Scan for the cell matching the given text and deliver its [x, y] coordinate at center. 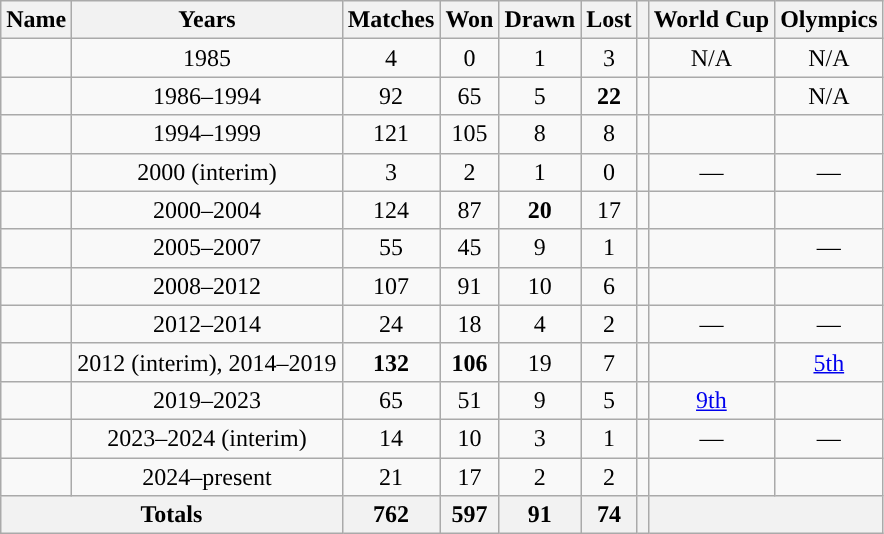
2024–present [207, 477]
19 [540, 362]
45 [470, 248]
2008–2012 [207, 286]
1985 [207, 58]
2012–2014 [207, 324]
21 [391, 477]
2012 (interim), 2014–2019 [207, 362]
22 [609, 96]
Won [470, 20]
132 [391, 362]
124 [391, 210]
92 [391, 96]
51 [470, 400]
20 [540, 210]
106 [470, 362]
Lost [609, 20]
Olympics [829, 20]
1994–1999 [207, 134]
18 [470, 324]
14 [391, 438]
2000–2004 [207, 210]
74 [609, 515]
107 [391, 286]
6 [609, 286]
597 [470, 515]
Years [207, 20]
9th [711, 400]
55 [391, 248]
1986–1994 [207, 96]
Name [36, 20]
105 [470, 134]
7 [609, 362]
Totals [172, 515]
Matches [391, 20]
24 [391, 324]
2005–2007 [207, 248]
762 [391, 515]
5th [829, 362]
2023–2024 (interim) [207, 438]
87 [470, 210]
2019–2023 [207, 400]
Drawn [540, 20]
World Cup [711, 20]
2000 (interim) [207, 172]
121 [391, 134]
